Provide the [X, Y] coordinate of the cell's center where the given text is located.  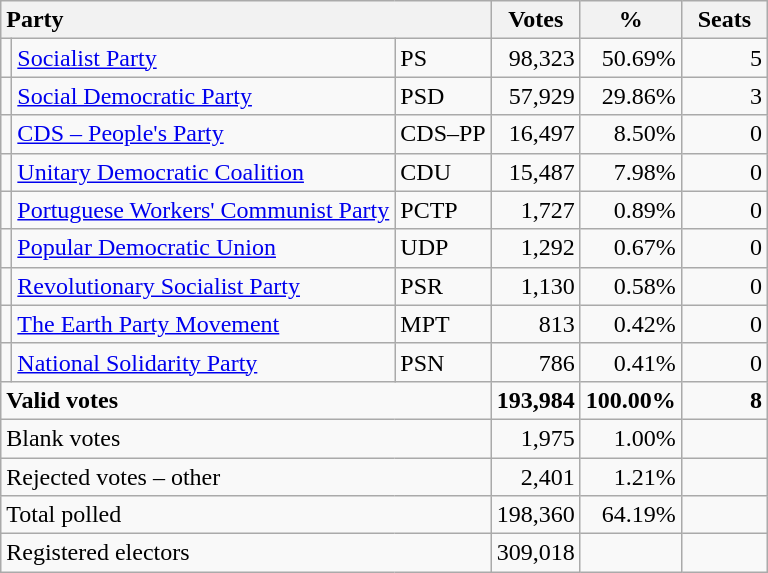
0.58% [630, 286]
PCTP [443, 210]
Registered electors [246, 553]
100.00% [630, 400]
50.69% [630, 58]
8.50% [630, 134]
1,130 [536, 286]
193,984 [536, 400]
0.41% [630, 362]
CDS–PP [443, 134]
57,929 [536, 96]
Party [246, 20]
PSN [443, 362]
% [630, 20]
0.67% [630, 248]
0.42% [630, 324]
National Solidarity Party [204, 362]
8 [724, 400]
Portuguese Workers' Communist Party [204, 210]
PSR [443, 286]
Valid votes [246, 400]
Blank votes [246, 438]
1.21% [630, 477]
The Earth Party Movement [204, 324]
Socialist Party [204, 58]
Popular Democratic Union [204, 248]
PSD [443, 96]
2,401 [536, 477]
Votes [536, 20]
Rejected votes – other [246, 477]
1,292 [536, 248]
Revolutionary Socialist Party [204, 286]
MPT [443, 324]
98,323 [536, 58]
UDP [443, 248]
CDU [443, 172]
1,975 [536, 438]
PS [443, 58]
3 [724, 96]
813 [536, 324]
1.00% [630, 438]
Total polled [246, 515]
CDS – People's Party [204, 134]
Social Democratic Party [204, 96]
0.89% [630, 210]
29.86% [630, 96]
198,360 [536, 515]
309,018 [536, 553]
786 [536, 362]
Unitary Democratic Coalition [204, 172]
Seats [724, 20]
1,727 [536, 210]
16,497 [536, 134]
5 [724, 58]
15,487 [536, 172]
7.98% [630, 172]
64.19% [630, 515]
